Scan for the cell matching the given text and deliver its (X, Y) coordinate at center. 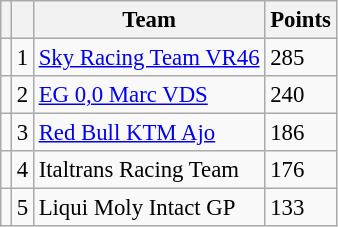
240 (300, 95)
2 (22, 95)
176 (300, 170)
186 (300, 133)
Liqui Moly Intact GP (149, 208)
Italtrans Racing Team (149, 170)
5 (22, 208)
Sky Racing Team VR46 (149, 58)
1 (22, 58)
Team (149, 20)
EG 0,0 Marc VDS (149, 95)
3 (22, 133)
Red Bull KTM Ajo (149, 133)
Points (300, 20)
4 (22, 170)
133 (300, 208)
285 (300, 58)
